Provide the (X, Y) coordinate of the cell's center where the given text is located.  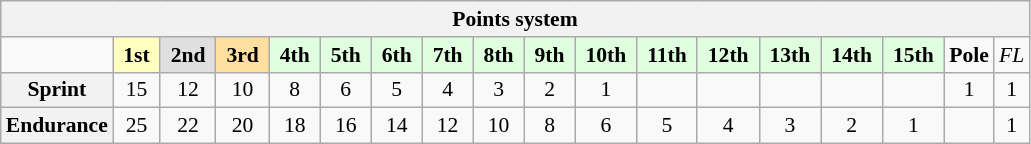
7th (448, 55)
2nd (188, 55)
Pole (969, 55)
4th (294, 55)
1st (136, 55)
Sprint (57, 90)
3rd (242, 55)
15 (136, 90)
20 (242, 126)
14 (396, 126)
13th (790, 55)
5th (346, 55)
16 (346, 126)
6th (396, 55)
15th (914, 55)
Endurance (57, 126)
18 (294, 126)
Points system (516, 19)
9th (550, 55)
12th (728, 55)
10th (606, 55)
8th (498, 55)
11th (668, 55)
FL (1012, 55)
22 (188, 126)
25 (136, 126)
14th (852, 55)
